Return the (X, Y) coordinate for the center point of the cell that contains the specified text.  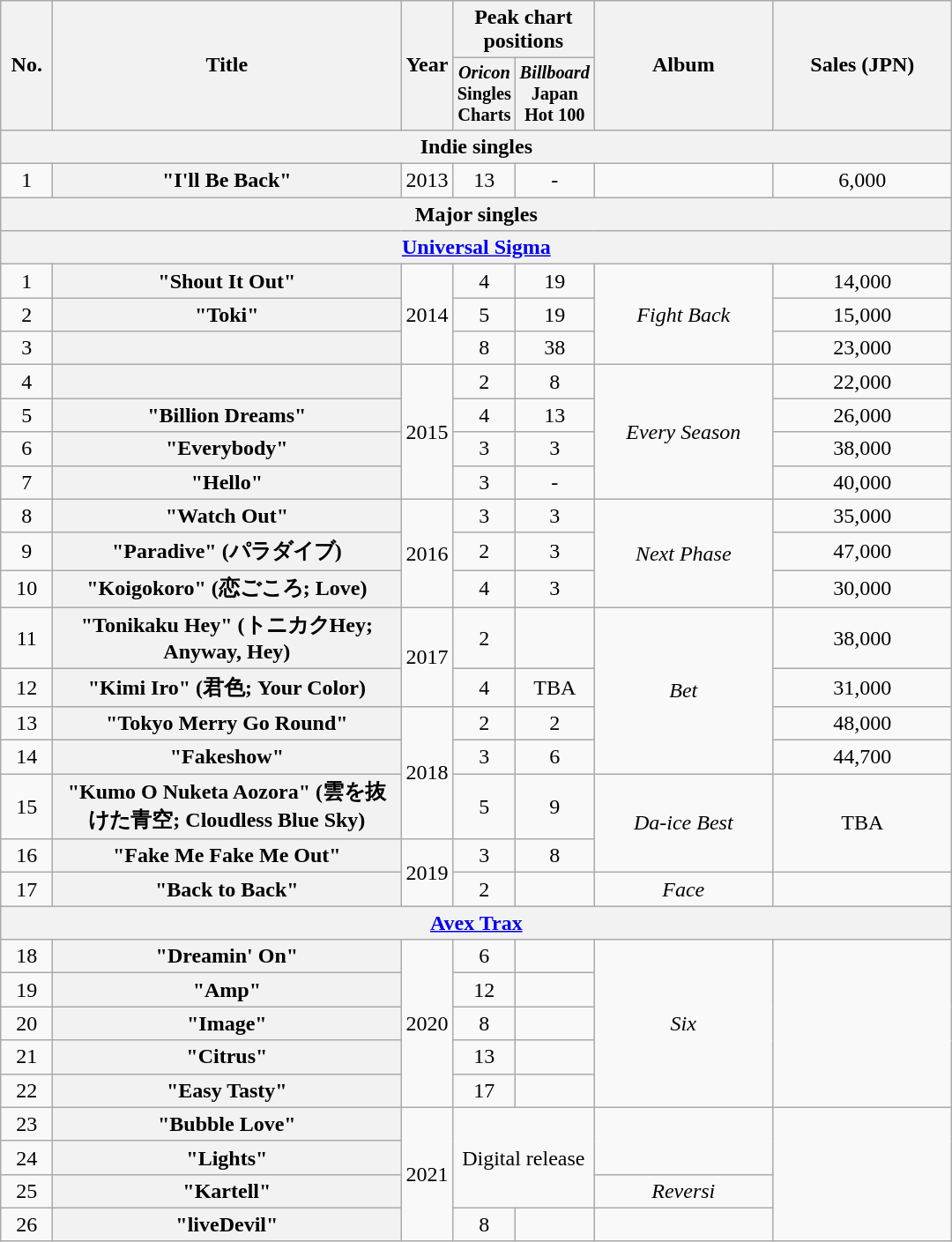
"Billion Dreams" (227, 415)
21 (26, 1057)
Bet (684, 690)
"Citrus" (227, 1057)
15 (26, 807)
"Dreamin' On" (227, 956)
"Hello" (227, 482)
16 (26, 856)
"Kimi Iro" (君色; Your Color) (227, 688)
2013 (427, 181)
Universal Sigma (476, 248)
Face (684, 889)
No. (26, 65)
2018 (427, 772)
Every Season (684, 432)
Album (684, 65)
Reversi (684, 1191)
31,000 (862, 688)
Six (684, 1023)
Title (227, 65)
24 (26, 1157)
Billboard Japan Hot 100 (555, 94)
18 (26, 956)
2019 (427, 873)
"Toki" (227, 315)
Sales (JPN) (862, 65)
"Fake Me Fake Me Out" (227, 856)
"Shout It Out" (227, 281)
"Kartell" (227, 1191)
Da-ice Best (684, 823)
"Lights" (227, 1157)
Major singles (476, 214)
2015 (427, 432)
22 (26, 1090)
"Tonikaku Hey" (トニカクHey; Anyway, Hey) (227, 638)
"Amp" (227, 990)
Fight Back (684, 315)
23,000 (862, 348)
14 (26, 757)
40,000 (862, 482)
35,000 (862, 516)
"Tokyo Merry Go Round" (227, 723)
48,000 (862, 723)
"Paradive" (パラダイブ) (227, 552)
"Fakeshow" (227, 757)
2014 (427, 315)
7 (26, 482)
2016 (427, 554)
26,000 (862, 415)
10 (26, 589)
14,000 (862, 281)
2021 (427, 1174)
"Back to Back" (227, 889)
15,000 (862, 315)
"Kumo O Nuketa Aozora" (雲を抜けた青空; Cloudless Blue Sky) (227, 807)
"Everybody" (227, 449)
47,000 (862, 552)
Oricon Singles Charts (485, 94)
Digital release (524, 1157)
"Image" (227, 1023)
38 (555, 348)
"Bubble Love" (227, 1124)
Year (427, 65)
20 (26, 1023)
Next Phase (684, 554)
23 (26, 1124)
"Watch Out" (227, 516)
"Easy Tasty" (227, 1090)
22,000 (862, 382)
6,000 (862, 181)
"liveDevil" (227, 1224)
2020 (427, 1023)
"Koigokoro" (恋ごころ; Love) (227, 589)
26 (26, 1224)
44,700 (862, 757)
11 (26, 638)
Avex Trax (476, 923)
Peak chart positions (524, 30)
2017 (427, 657)
25 (26, 1191)
30,000 (862, 589)
Indie singles (476, 146)
"I'll Be Back" (227, 181)
